Extract the (X, Y) coordinate from the center of the cell holding the provided text.  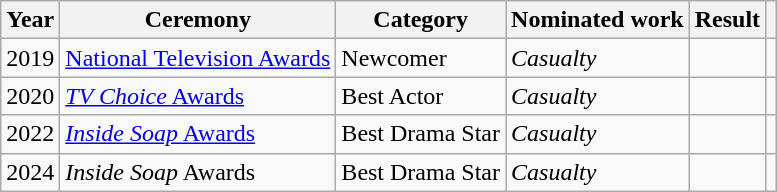
Year (30, 20)
2019 (30, 58)
National Television Awards (198, 58)
TV Choice Awards (198, 96)
Result (727, 20)
Nominated work (598, 20)
2020 (30, 96)
Newcomer (421, 58)
2024 (30, 172)
2022 (30, 134)
Category (421, 20)
Best Actor (421, 96)
Ceremony (198, 20)
